From the cell containing the given text, extract its center point as (x, y) coordinate. 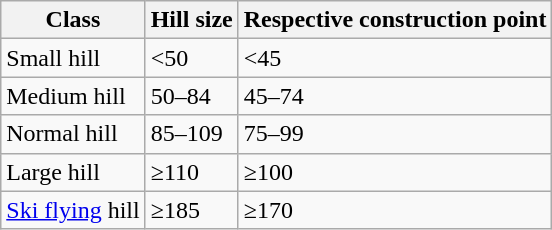
85–109 (192, 134)
Medium hill (73, 96)
≥110 (192, 172)
≥185 (192, 210)
≥100 (395, 172)
Hill size (192, 20)
<50 (192, 58)
50–84 (192, 96)
Class (73, 20)
Respective construction point (395, 20)
45–74 (395, 96)
<45 (395, 58)
≥170 (395, 210)
Normal hill (73, 134)
Ski flying hill (73, 210)
75–99 (395, 134)
Large hill (73, 172)
Small hill (73, 58)
